Extract the [x, y] coordinate from the center of the cell holding the provided text.  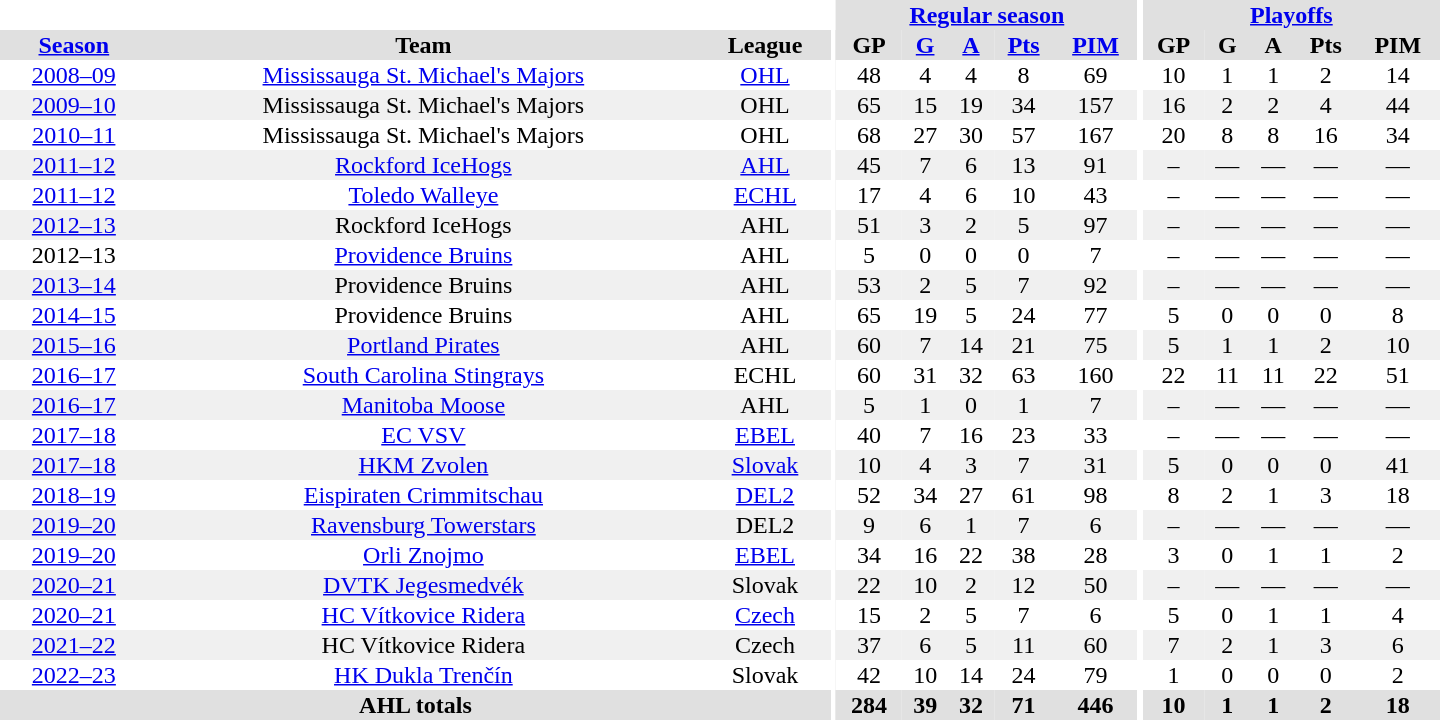
Team [424, 45]
157 [1095, 105]
League [765, 45]
57 [1024, 135]
50 [1095, 585]
23 [1024, 435]
2022–23 [74, 675]
9 [869, 525]
DVTK Jegesmedvék [424, 585]
91 [1095, 165]
South Carolina Stingrays [424, 375]
77 [1095, 315]
40 [869, 435]
17 [869, 195]
2015–16 [74, 345]
Toledo Walleye [424, 195]
68 [869, 135]
69 [1095, 75]
39 [925, 705]
75 [1095, 345]
45 [869, 165]
2009–10 [74, 105]
2018–19 [74, 495]
12 [1024, 585]
97 [1095, 225]
71 [1024, 705]
446 [1095, 705]
167 [1095, 135]
53 [869, 285]
Orli Znojmo [424, 555]
92 [1095, 285]
2010–11 [74, 135]
21 [1024, 345]
160 [1095, 375]
2008–09 [74, 75]
43 [1095, 195]
28 [1095, 555]
41 [1398, 465]
HK Dukla Trenčín [424, 675]
Ravensburg Towerstars [424, 525]
Portland Pirates [424, 345]
98 [1095, 495]
Season [74, 45]
Eispiraten Crimmitschau [424, 495]
52 [869, 495]
HKM Zvolen [424, 465]
20 [1174, 135]
Regular season [987, 15]
EC VSV [424, 435]
30 [971, 135]
2014–15 [74, 315]
Playoffs [1292, 15]
13 [1024, 165]
79 [1095, 675]
42 [869, 675]
44 [1398, 105]
61 [1024, 495]
AHL totals [416, 705]
63 [1024, 375]
Manitoba Moose [424, 405]
284 [869, 705]
37 [869, 645]
2013–14 [74, 285]
2021–22 [74, 645]
38 [1024, 555]
33 [1095, 435]
48 [869, 75]
